Detect which cell encompasses the target text, then output its (X, Y) center coordinate. 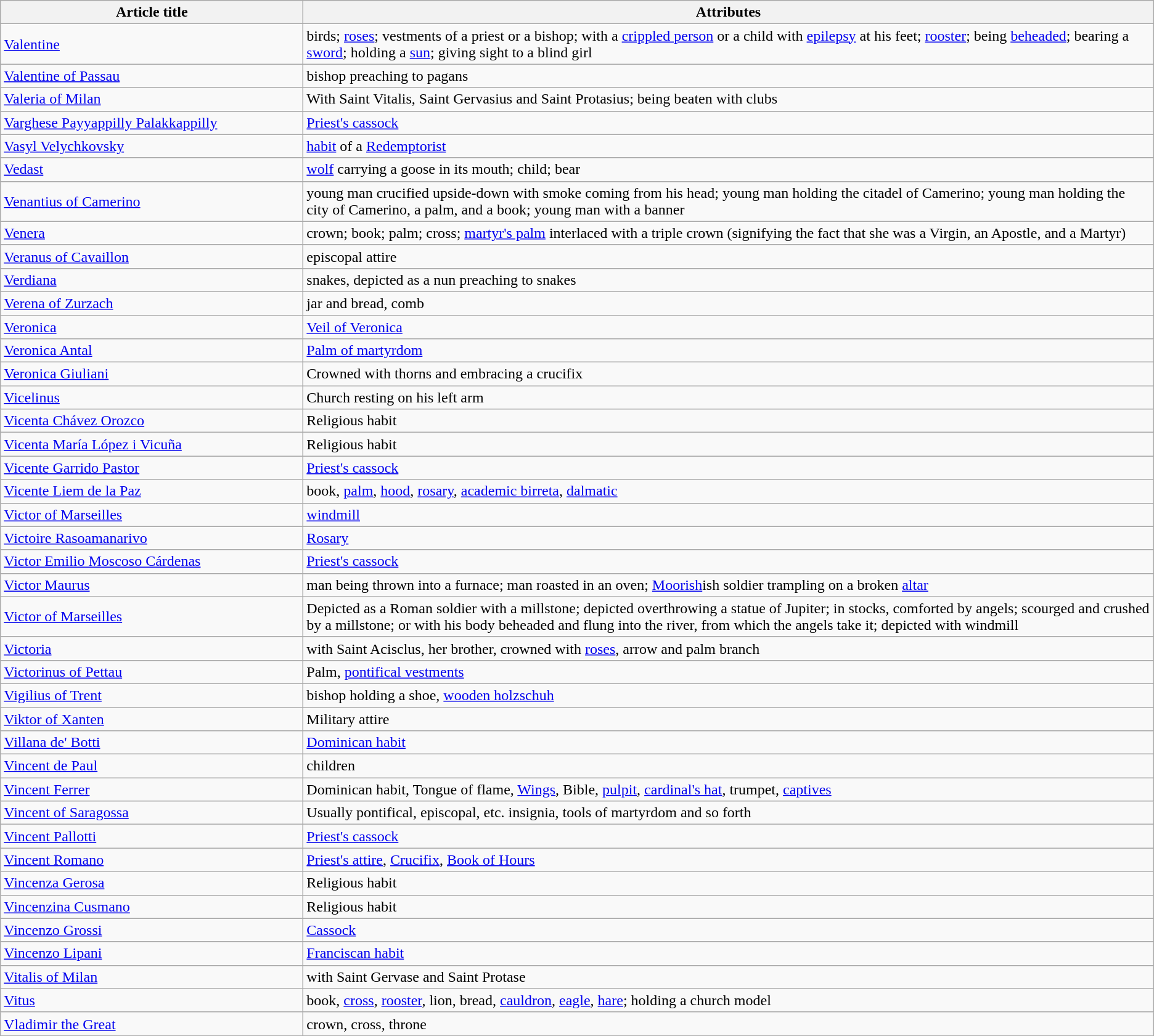
habit of a Redemptorist (729, 146)
Viktor of Xanten (152, 719)
windmill (729, 515)
bishop preaching to pagans (729, 76)
Victoria (152, 648)
children (729, 766)
Cassock (729, 930)
Article title (152, 12)
Usually pontifical, episcopal, etc. insignia, tools of martyrdom and so forth (729, 813)
book, cross, rooster, lion, bread, cauldron, eagle, hare; holding a church model (729, 1000)
Vladimir the Great (152, 1024)
Vincenzo Grossi (152, 930)
Valeria of Milan (152, 99)
Victor Maurus (152, 585)
Crowned with thorns and embracing a crucifix (729, 374)
Vedast (152, 169)
Vicente Garrido Pastor (152, 468)
bishop holding a shoe, wooden holzschuh (729, 695)
episcopal attire (729, 256)
Valentine of Passau (152, 76)
Veronica Giuliani (152, 374)
Valentine (152, 44)
Verdiana (152, 280)
Vicenta Chávez Orozco (152, 421)
Vasyl Velychkovsky (152, 146)
Dominican habit, Tongue of flame, Wings, Bible, pulpit, cardinal's hat, trumpet, captives (729, 789)
Vigilius of Trent (152, 695)
Franciscan habit (729, 953)
Vincent Ferrer (152, 789)
crown, cross, throne (729, 1024)
man being thrown into a furnace; man roasted in an oven; Moorishish soldier trampling on a broken altar (729, 585)
Vincent de Paul (152, 766)
Victoire Rasoamanarivo (152, 538)
book, palm, hood, rosary, academic birreta, dalmatic (729, 491)
crown; book; palm; cross; martyr's palm interlaced with a triple crown (signifying the fact that she was a Virgin, an Apostle, and a Martyr) (729, 233)
Palm of martyrdom (729, 351)
Victorinus of Pettau (152, 672)
jar and bread, comb (729, 303)
Vincenzina Cusmano (152, 907)
wolf carrying a goose in its mouth; child; bear (729, 169)
Veronica (152, 327)
Vitus (152, 1000)
Villana de' Botti (152, 743)
with Saint Gervase and Saint Protase (729, 977)
Priest's attire, Crucifix, Book of Hours (729, 860)
Varghese Payyappilly Palakkappilly (152, 123)
Veil of Veronica (729, 327)
Veranus of Cavaillon (152, 256)
Rosary (729, 538)
Vincent Pallotti (152, 836)
With Saint Vitalis, Saint Gervasius and Saint Protasius; being beaten with clubs (729, 99)
with Saint Acisclus, her brother, crowned with roses, arrow and palm branch (729, 648)
Vincent of Saragossa (152, 813)
Military attire (729, 719)
Vincenza Gerosa (152, 883)
Palm, pontifical vestments (729, 672)
Vincenzo Lipani (152, 953)
snakes, depicted as a nun preaching to snakes (729, 280)
Vicente Liem de la Paz (152, 491)
Attributes (729, 12)
Victor Emilio Moscoso Cárdenas (152, 561)
Veronica Antal (152, 351)
Church resting on his left arm (729, 398)
Vicenta María López i Vicuña (152, 444)
Venantius of Camerino (152, 201)
Venera (152, 233)
Vincent Romano (152, 860)
Dominican habit (729, 743)
Vicelinus (152, 398)
Vitalis of Milan (152, 977)
Verena of Zurzach (152, 303)
